Pinpoint the cell where the given text exists, returning its (X, Y) midpoint coordinate. 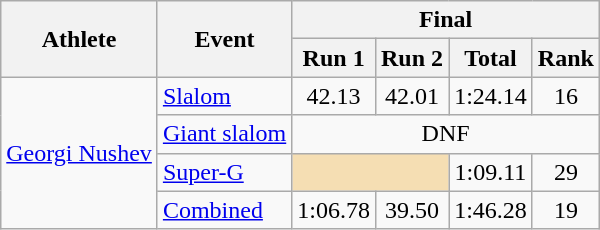
Slalom (224, 96)
1:46.28 (491, 210)
Combined (224, 210)
1:09.11 (491, 172)
19 (566, 210)
Run 2 (412, 58)
42.13 (334, 96)
Rank (566, 58)
29 (566, 172)
Run 1 (334, 58)
Final (446, 20)
Georgi Nushev (80, 153)
42.01 (412, 96)
39.50 (412, 210)
DNF (446, 134)
Event (224, 39)
Total (491, 58)
Giant slalom (224, 134)
16 (566, 96)
Super-G (224, 172)
Athlete (80, 39)
1:06.78 (334, 210)
1:24.14 (491, 96)
